Detect which cell encompasses the target text, then output its (X, Y) center coordinate. 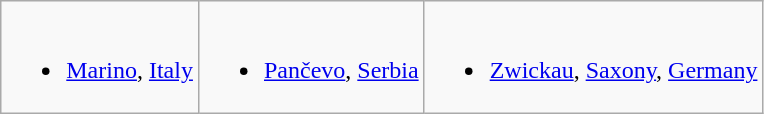
Pančevo, Serbia (311, 58)
Zwickau, Saxony, Germany (594, 58)
Marino, Italy (100, 58)
